For the text-containing cell, return its midpoint in [x, y] coordinate format. 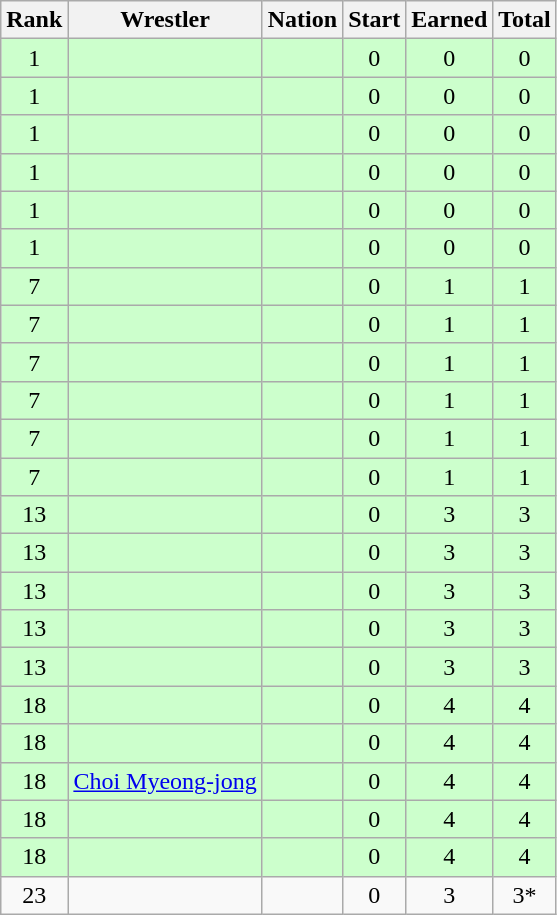
Start [374, 20]
Wrestler [165, 20]
Total [525, 20]
Nation [302, 20]
3* [525, 895]
Earned [450, 20]
Rank [34, 20]
23 [34, 895]
Choi Myeong-jong [165, 781]
